Search for the cell housing the specified text and yield its (x, y) center coordinate. 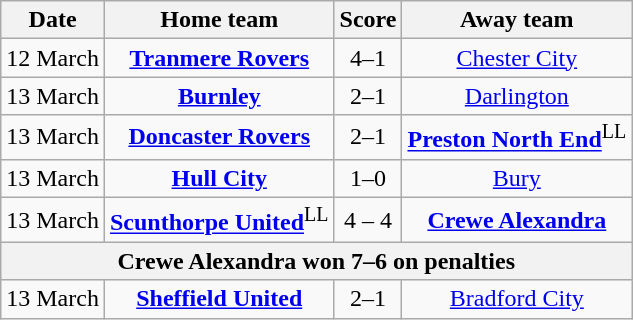
12 March (53, 58)
Crewe Alexandra (517, 220)
Sheffield United (219, 299)
Score (368, 20)
Hull City (219, 178)
Home team (219, 20)
Chester City (517, 58)
Bradford City (517, 299)
Preston North EndLL (517, 138)
Crewe Alexandra won 7–6 on penalties (316, 261)
1–0 (368, 178)
Darlington (517, 96)
Date (53, 20)
4–1 (368, 58)
Burnley (219, 96)
Away team (517, 20)
Tranmere Rovers (219, 58)
Doncaster Rovers (219, 138)
Scunthorpe UnitedLL (219, 220)
Bury (517, 178)
4 – 4 (368, 220)
